From the cell containing the given text, extract its center point as [X, Y] coordinate. 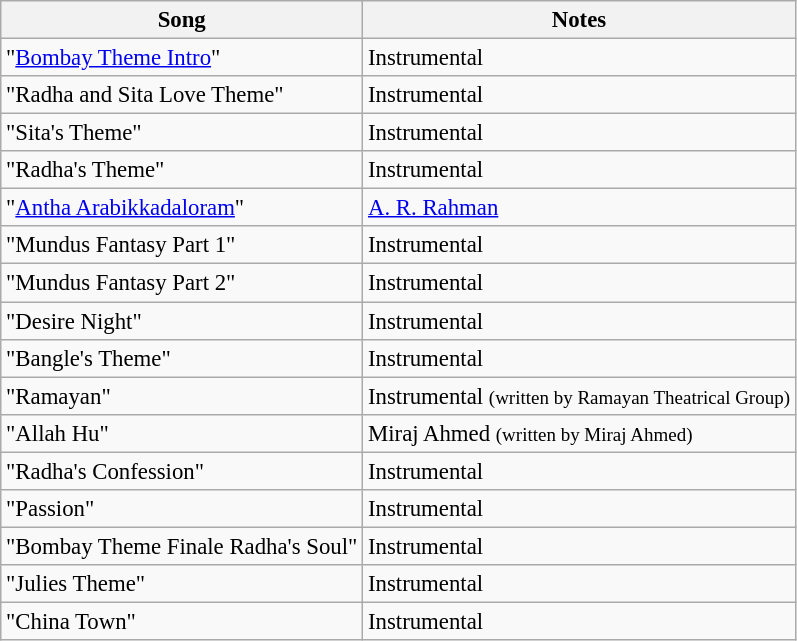
Song [182, 20]
"Radha's Confession" [182, 471]
"Antha Arabikkadaloram" [182, 208]
"Bangle's Theme" [182, 358]
Notes [580, 20]
Instrumental (written by Ramayan Theatrical Group) [580, 396]
A. R. Rahman [580, 208]
"Radha and Sita Love Theme" [182, 95]
"Mundus Fantasy Part 2" [182, 283]
"Allah Hu" [182, 433]
"Ramayan" [182, 396]
"Desire Night" [182, 321]
"Radha's Theme" [182, 170]
"Passion" [182, 509]
"Sita's Theme" [182, 133]
"Julies Theme" [182, 584]
"China Town" [182, 621]
"Mundus Fantasy Part 1" [182, 245]
Miraj Ahmed (written by Miraj Ahmed) [580, 433]
"Bombay Theme Intro" [182, 58]
"Bombay Theme Finale Radha's Soul" [182, 546]
